For the text-containing cell, return its midpoint in (X, Y) coordinate format. 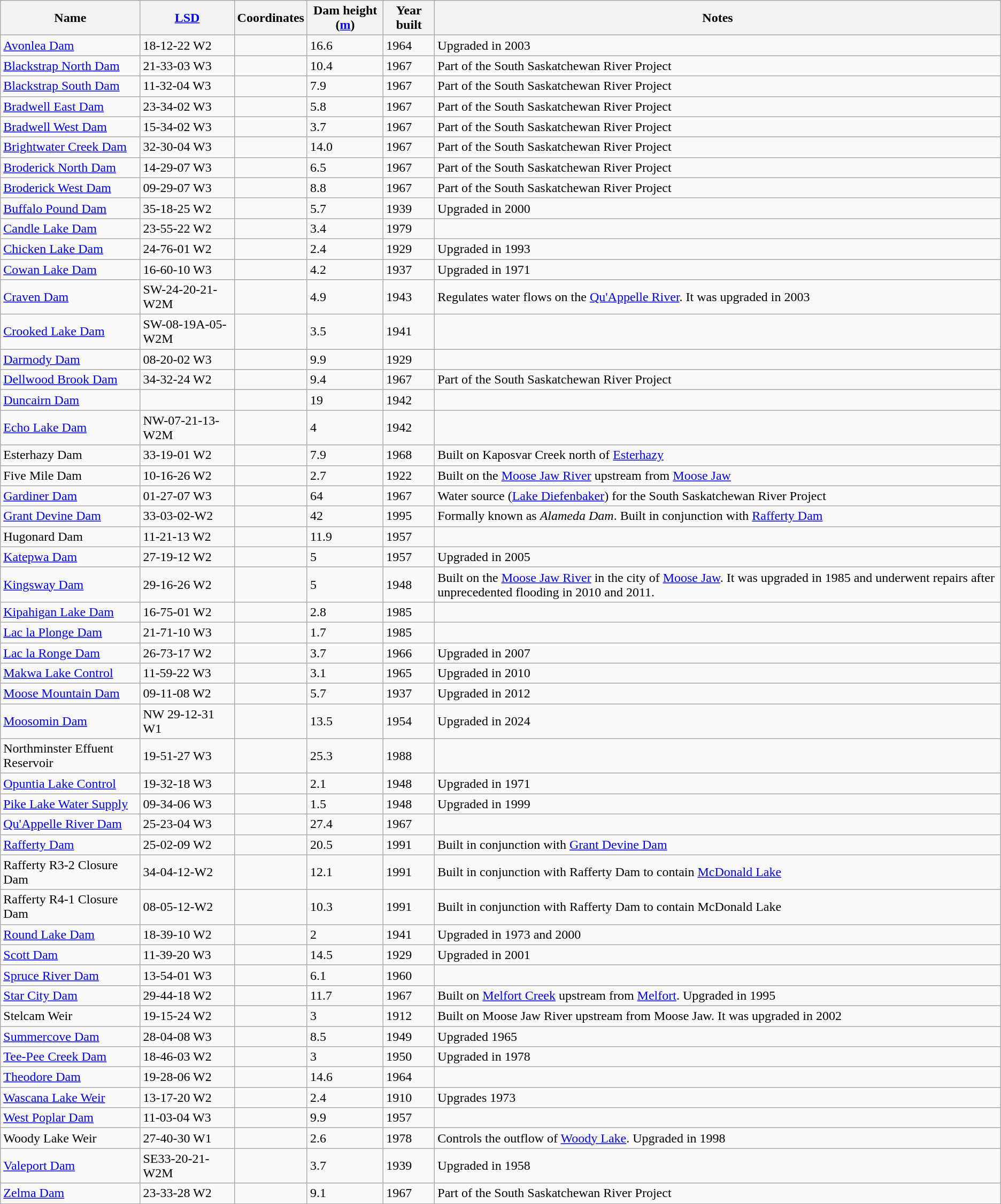
LSD (187, 18)
Moose Mountain Dam (71, 694)
Cowan Lake Dam (71, 269)
27.4 (345, 824)
3.5 (345, 332)
Grant Devine Dam (71, 516)
Built on Melfort Creek upstream from Melfort. Upgraded in 1995 (718, 995)
23-33-28 W2 (187, 1193)
1966 (409, 653)
Gardiner Dam (71, 496)
Upgraded in 1999 (718, 804)
Lac la Plonge Dam (71, 632)
24-76-01 W2 (187, 249)
Upgraded 1965 (718, 1036)
Upgraded in 2012 (718, 694)
Upgraded in 1993 (718, 249)
19-51-27 W3 (187, 756)
1.7 (345, 632)
Upgraded in 2000 (718, 208)
Opuntia Lake Control (71, 784)
26-73-17 W2 (187, 653)
SE33-20-21-W2M (187, 1166)
Rafferty R3-2 Closure Dam (71, 872)
Upgraded in 1978 (718, 1057)
1943 (409, 297)
Upgraded in 2005 (718, 557)
3.4 (345, 228)
Rafferty Dam (71, 845)
33-19-01 W2 (187, 455)
Northminster Effuent Reservoir (71, 756)
11-32-04 W3 (187, 86)
1910 (409, 1098)
Rafferty R4-1 Closure Dam (71, 907)
Star City Dam (71, 995)
Summercove Dam (71, 1036)
2.6 (345, 1138)
Bradwell West Dam (71, 127)
11-03-04 W3 (187, 1118)
Upgraded in 2024 (718, 721)
33-03-02-W2 (187, 516)
11.7 (345, 995)
Kingsway Dam (71, 584)
Name (71, 18)
19-15-24 W2 (187, 1016)
Built on Kaposvar Creek north of Esterhazy (718, 455)
Upgraded in 2001 (718, 955)
Five Mile Dam (71, 476)
Upgraded in 2010 (718, 673)
Spruce River Dam (71, 975)
4.9 (345, 297)
34-04-12-W2 (187, 872)
13.5 (345, 721)
1922 (409, 476)
25-23-04 W3 (187, 824)
21-71-10 W3 (187, 632)
35-18-25 W2 (187, 208)
14.6 (345, 1077)
10.3 (345, 907)
01-27-07 W3 (187, 496)
Coordinates (271, 18)
13-17-20 W2 (187, 1098)
Blackstrap North Dam (71, 66)
Water source (Lake Diefenbaker) for the South Saskatchewan River Project (718, 496)
28-04-08 W3 (187, 1036)
4.2 (345, 269)
11.9 (345, 536)
Crooked Lake Dam (71, 332)
Pike Lake Water Supply (71, 804)
Bradwell East Dam (71, 106)
11-39-20 W3 (187, 955)
Round Lake Dam (71, 934)
Upgraded in 2007 (718, 653)
SW-08-19A-05-W2M (187, 332)
15-34-02 W3 (187, 127)
27-19-12 W2 (187, 557)
Built on the Moose Jaw River in the city of Moose Jaw. It was upgraded in 1985 and underwent repairs after unprecedented flooding in 2010 and 2011. (718, 584)
Esterhazy Dam (71, 455)
Blackstrap South Dam (71, 86)
Broderick North Dam (71, 167)
2 (345, 934)
8.5 (345, 1036)
2.1 (345, 784)
25.3 (345, 756)
Woody Lake Weir (71, 1138)
32-30-04 W3 (187, 147)
Makwa Lake Control (71, 673)
1912 (409, 1016)
1965 (409, 673)
Dellwood Brook Dam (71, 380)
27-40-30 W1 (187, 1138)
Year built (409, 18)
Candle Lake Dam (71, 228)
5.8 (345, 106)
18-12-22 W2 (187, 45)
Upgraded in 1973 and 2000 (718, 934)
08-05-12-W2 (187, 907)
1979 (409, 228)
Notes (718, 18)
1950 (409, 1057)
18-39-10 W2 (187, 934)
Tee-Pee Creek Dam (71, 1057)
3.1 (345, 673)
West Poplar Dam (71, 1118)
18-46-03 W2 (187, 1057)
10-16-26 W2 (187, 476)
Broderick West Dam (71, 188)
Theodore Dam (71, 1077)
Avonlea Dam (71, 45)
23-34-02 W3 (187, 106)
2.8 (345, 612)
29-16-26 W2 (187, 584)
Upgraded in 2003 (718, 45)
64 (345, 496)
09-29-07 W3 (187, 188)
19-28-06 W2 (187, 1077)
8.8 (345, 188)
10.4 (345, 66)
1949 (409, 1036)
1995 (409, 516)
NW-07-21-13-W2M (187, 428)
21-33-03 W3 (187, 66)
Scott Dam (71, 955)
16.6 (345, 45)
Darmody Dam (71, 359)
SW-24-20-21-W2M (187, 297)
Hugonard Dam (71, 536)
Wascana Lake Weir (71, 1098)
Stelcam Weir (71, 1016)
Upgraded in 1958 (718, 1166)
1960 (409, 975)
20.5 (345, 845)
29-44-18 W2 (187, 995)
1978 (409, 1138)
9.4 (345, 380)
16-60-10 W3 (187, 269)
14-29-07 W3 (187, 167)
Built on Moose Jaw River upstream from Moose Jaw. It was upgraded in 2002 (718, 1016)
Duncairn Dam (71, 400)
42 (345, 516)
14.5 (345, 955)
Upgrades 1973 (718, 1098)
Regulates water flows on the Qu'Appelle River. It was upgraded in 2003 (718, 297)
Dam height (m) (345, 18)
19-32-18 W3 (187, 784)
Built in conjunction with Grant Devine Dam (718, 845)
Formally known as Alameda Dam. Built in conjunction with Rafferty Dam (718, 516)
Built on the Moose Jaw River upstream from Moose Jaw (718, 476)
NW 29-12-31 W1 (187, 721)
Moosomin Dam (71, 721)
1.5 (345, 804)
09-34-06 W3 (187, 804)
Kipahigan Lake Dam (71, 612)
Controls the outflow of Woody Lake. Upgraded in 1998 (718, 1138)
1968 (409, 455)
Zelma Dam (71, 1193)
Qu'Appelle River Dam (71, 824)
Echo Lake Dam (71, 428)
Brightwater Creek Dam (71, 147)
1954 (409, 721)
4 (345, 428)
Buffalo Pound Dam (71, 208)
12.1 (345, 872)
23-55-22 W2 (187, 228)
25-02-09 W2 (187, 845)
11-59-22 W3 (187, 673)
16-75-01 W2 (187, 612)
Lac la Ronge Dam (71, 653)
11-21-13 W2 (187, 536)
Chicken Lake Dam (71, 249)
6.1 (345, 975)
19 (345, 400)
1988 (409, 756)
34-32-24 W2 (187, 380)
6.5 (345, 167)
08-20-02 W3 (187, 359)
14.0 (345, 147)
2.7 (345, 476)
Craven Dam (71, 297)
9.1 (345, 1193)
09-11-08 W2 (187, 694)
Katepwa Dam (71, 557)
Valeport Dam (71, 1166)
13-54-01 W3 (187, 975)
